Output the (x, y) coordinate of the center of the cell containing the given text.  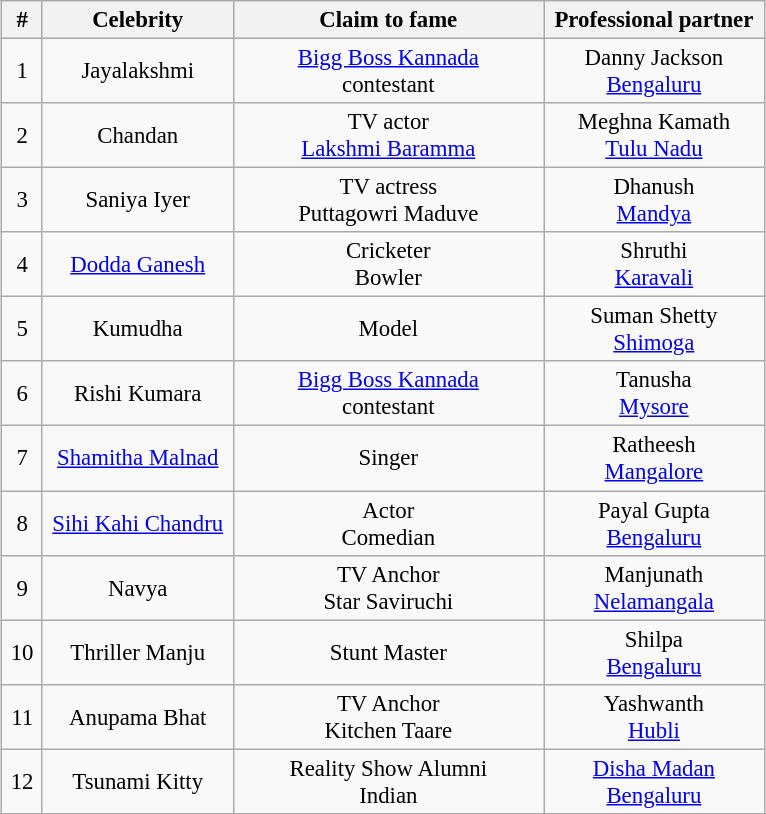
Suman Shetty Shimoga (654, 330)
Navya (138, 588)
Celebrity (138, 20)
Meghna Kamath Tulu Nadu (654, 136)
TV Anchor Star Saviruchi (388, 588)
11 (22, 716)
CricketerBowler (388, 264)
Rishi Kumara (138, 394)
Tanusha Mysore (654, 394)
Actor Comedian (388, 522)
Ratheesh Mangalore (654, 458)
TV actress Puttagowri Maduve (388, 200)
Jayalakshmi (138, 70)
Shamitha Malnad (138, 458)
10 (22, 652)
TV actor Lakshmi Baramma (388, 136)
Anupama Bhat (138, 716)
Disha Madan Bengaluru (654, 782)
12 (22, 782)
Saniya Iyer (138, 200)
Chandan (138, 136)
3 (22, 200)
4 (22, 264)
6 (22, 394)
Thriller Manju (138, 652)
1 (22, 70)
Sihi Kahi Chandru (138, 522)
Singer (388, 458)
Shruthi Karavali (654, 264)
Danny Jackson Bengaluru (654, 70)
Dhanush Mandya (654, 200)
Professional partner (654, 20)
5 (22, 330)
8 (22, 522)
2 (22, 136)
Tsunami Kitty (138, 782)
TV Anchor Kitchen Taare (388, 716)
7 (22, 458)
Shilpa Bengaluru (654, 652)
Claim to fame (388, 20)
9 (22, 588)
Reality Show Alumni Indian (388, 782)
Kumudha (138, 330)
# (22, 20)
Model (388, 330)
Dodda Ganesh (138, 264)
Yashwanth Hubli (654, 716)
Stunt Master (388, 652)
Manjunath Nelamangala (654, 588)
Payal Gupta Bengaluru (654, 522)
